Output the [x, y] coordinate of the center of the cell containing the given text.  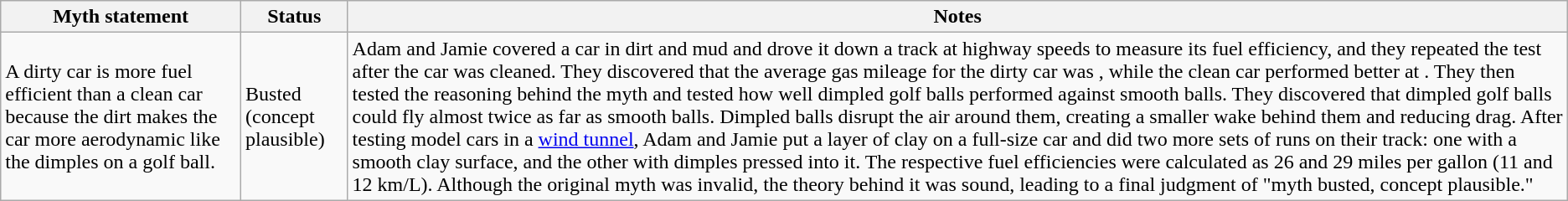
Status [295, 17]
A dirty car is more fuel efficient than a clean car because the dirt makes the car more aerodynamic like the dimples on a golf ball. [121, 116]
Notes [957, 17]
Busted (concept plausible) [295, 116]
Myth statement [121, 17]
